Determine the (x, y) coordinate at the center of the cell enclosing the given text.  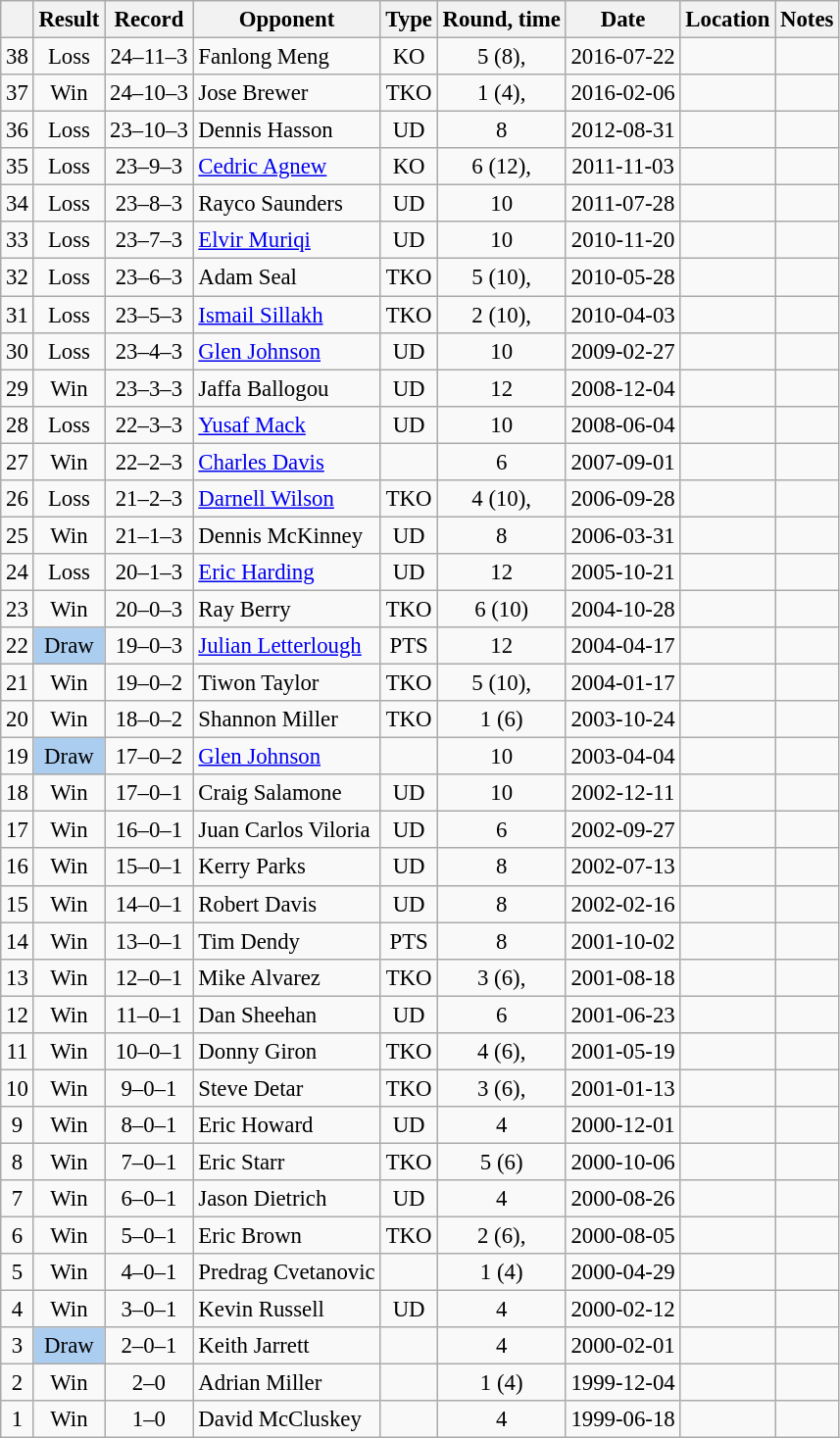
23–8–3 (149, 204)
23–10–3 (149, 130)
17 (18, 830)
Round, time (502, 20)
23–3–3 (149, 388)
Ray Berry (286, 609)
13 (18, 977)
2007-09-01 (623, 462)
6 (12), (502, 167)
Jose Brewer (286, 93)
21–2–3 (149, 499)
2001-10-02 (623, 941)
2008-12-04 (623, 388)
8–0–1 (149, 1125)
16 (18, 868)
2000-02-12 (623, 1310)
23–6–3 (149, 277)
36 (18, 130)
Charles Davis (286, 462)
4 (6), (502, 1052)
2–0 (149, 1383)
2000-10-06 (623, 1162)
2005-10-21 (623, 572)
Record (149, 20)
24 (18, 572)
19–0–3 (149, 646)
21–1–3 (149, 535)
19–0–2 (149, 683)
2004-04-17 (623, 646)
24–10–3 (149, 93)
9 (18, 1125)
30 (18, 351)
22 (18, 646)
Elvir Muriqi (286, 240)
5 (8), (502, 57)
9–0–1 (149, 1088)
2001-06-23 (623, 1015)
14 (18, 941)
7 (18, 1199)
2006-09-28 (623, 499)
Tiwon Taylor (286, 683)
2011-11-03 (623, 167)
2000-12-01 (623, 1125)
2004-10-28 (623, 609)
31 (18, 315)
5–0–1 (149, 1236)
Tim Dendy (286, 941)
15 (18, 904)
Kerry Parks (286, 868)
32 (18, 277)
4 (10), (502, 499)
20 (18, 719)
23 (18, 609)
25 (18, 535)
Shannon Miller (286, 719)
Type (409, 20)
2000-08-05 (623, 1236)
2008-06-04 (623, 424)
2 (18, 1383)
2010-04-03 (623, 315)
16–0–1 (149, 830)
Date (623, 20)
22–2–3 (149, 462)
11–0–1 (149, 1015)
Keith Jarrett (286, 1346)
13–0–1 (149, 941)
17–0–1 (149, 793)
Juan Carlos Viloria (286, 830)
18 (18, 793)
38 (18, 57)
5 (18, 1272)
2003-10-24 (623, 719)
Opponent (286, 20)
2001-01-13 (623, 1088)
Jaffa Ballogou (286, 388)
2002-07-13 (623, 868)
2–0–1 (149, 1346)
4–0–1 (149, 1272)
20–0–3 (149, 609)
23–9–3 (149, 167)
Ismail Sillakh (286, 315)
2002-12-11 (623, 793)
Location (727, 20)
17–0–2 (149, 757)
Notes (808, 20)
2001-08-18 (623, 977)
Dennis Hasson (286, 130)
Craig Salamone (286, 793)
19 (18, 757)
6–0–1 (149, 1199)
14–0–1 (149, 904)
2010-11-20 (623, 240)
2002-09-27 (623, 830)
3–0–1 (149, 1310)
27 (18, 462)
Cedric Agnew (286, 167)
Mike Alvarez (286, 977)
33 (18, 240)
Rayco Saunders (286, 204)
Adrian Miller (286, 1383)
34 (18, 204)
1 (4), (502, 93)
21 (18, 683)
2010-05-28 (623, 277)
26 (18, 499)
1999-12-04 (623, 1383)
Kevin Russell (286, 1310)
28 (18, 424)
3 (18, 1346)
Steve Detar (286, 1088)
2011-07-28 (623, 204)
7–0–1 (149, 1162)
15–0–1 (149, 868)
Eric Howard (286, 1125)
Result (69, 20)
Robert Davis (286, 904)
Dan Sheehan (286, 1015)
24–11–3 (149, 57)
23–7–3 (149, 240)
2003-04-04 (623, 757)
10–0–1 (149, 1052)
2016-02-06 (623, 93)
Predrag Cvetanovic (286, 1272)
5 (6) (502, 1162)
37 (18, 93)
12–0–1 (149, 977)
2002-02-16 (623, 904)
Julian Letterlough (286, 646)
1 (6) (502, 719)
Eric Starr (286, 1162)
Jason Dietrich (286, 1199)
2012-08-31 (623, 130)
2 (10), (502, 315)
20–1–3 (149, 572)
Dennis McKinney (286, 535)
18–0–2 (149, 719)
Adam Seal (286, 277)
2 (6), (502, 1236)
Yusaf Mack (286, 424)
Donny Giron (286, 1052)
Eric Brown (286, 1236)
Eric Harding (286, 572)
35 (18, 167)
6 (10) (502, 609)
11 (18, 1052)
22–3–3 (149, 424)
23–5–3 (149, 315)
2004-01-17 (623, 683)
2009-02-27 (623, 351)
2001-05-19 (623, 1052)
2016-07-22 (623, 57)
29 (18, 388)
2006-03-31 (623, 535)
23–4–3 (149, 351)
Fanlong Meng (286, 57)
2000-02-01 (623, 1346)
2000-04-29 (623, 1272)
Darnell Wilson (286, 499)
2000-08-26 (623, 1199)
